Output the (X, Y) coordinate of the center of the cell containing the given text.  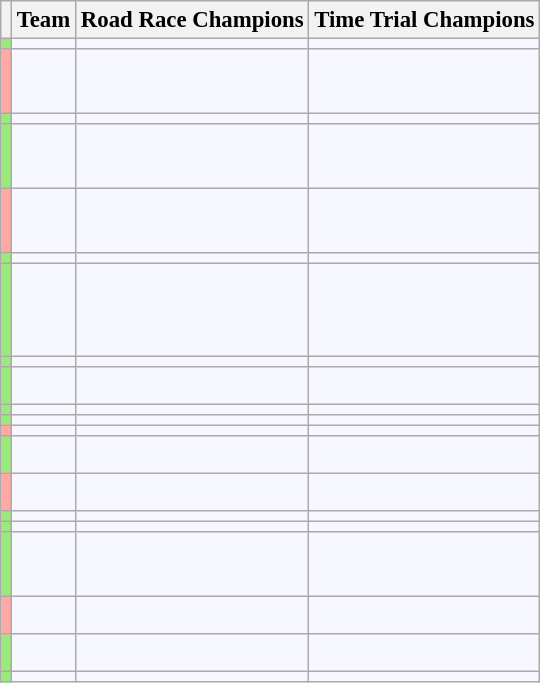
Time Trial Champions (424, 20)
Team (43, 20)
Road Race Champions (192, 20)
